Locate the cell with the specified text and output its [x, y] center coordinate. 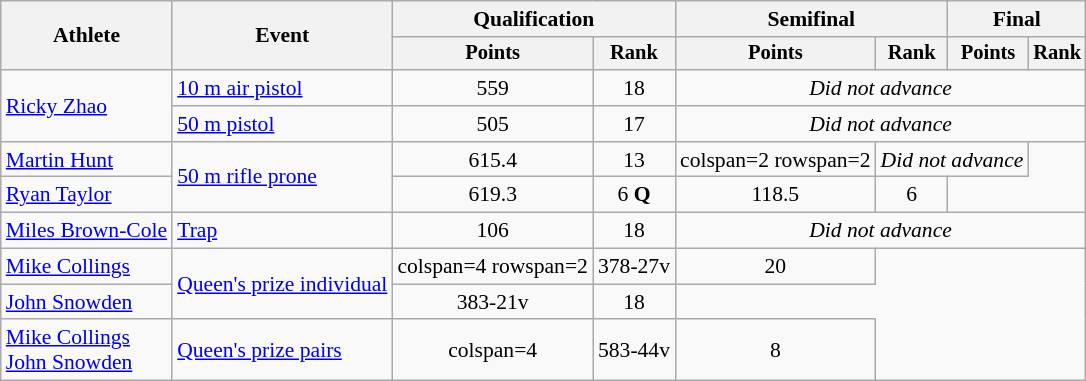
505 [492, 124]
6 Q [634, 195]
13 [634, 160]
colspan=4 rowspan=2 [492, 267]
Ricky Zhao [86, 106]
Athlete [86, 36]
17 [634, 124]
10 m air pistol [282, 88]
Trap [282, 231]
colspan=2 rowspan=2 [776, 160]
Mike CollingsJohn Snowden [86, 350]
118.5 [776, 195]
John Snowden [86, 302]
Martin Hunt [86, 160]
Mike Collings [86, 267]
20 [776, 267]
559 [492, 88]
50 m rifle prone [282, 178]
Semifinal [812, 19]
106 [492, 231]
Qualification [534, 19]
Miles Brown-Cole [86, 231]
Final [1017, 19]
383-21v [492, 302]
Event [282, 36]
50 m pistol [282, 124]
colspan=4 [492, 350]
619.3 [492, 195]
Queen's prize individual [282, 284]
Ryan Taylor [86, 195]
583-44v [634, 350]
615.4 [492, 160]
378-27v [634, 267]
Queen's prize pairs [282, 350]
6 [912, 195]
8 [776, 350]
